From the cell containing the given text, extract its center point as [x, y] coordinate. 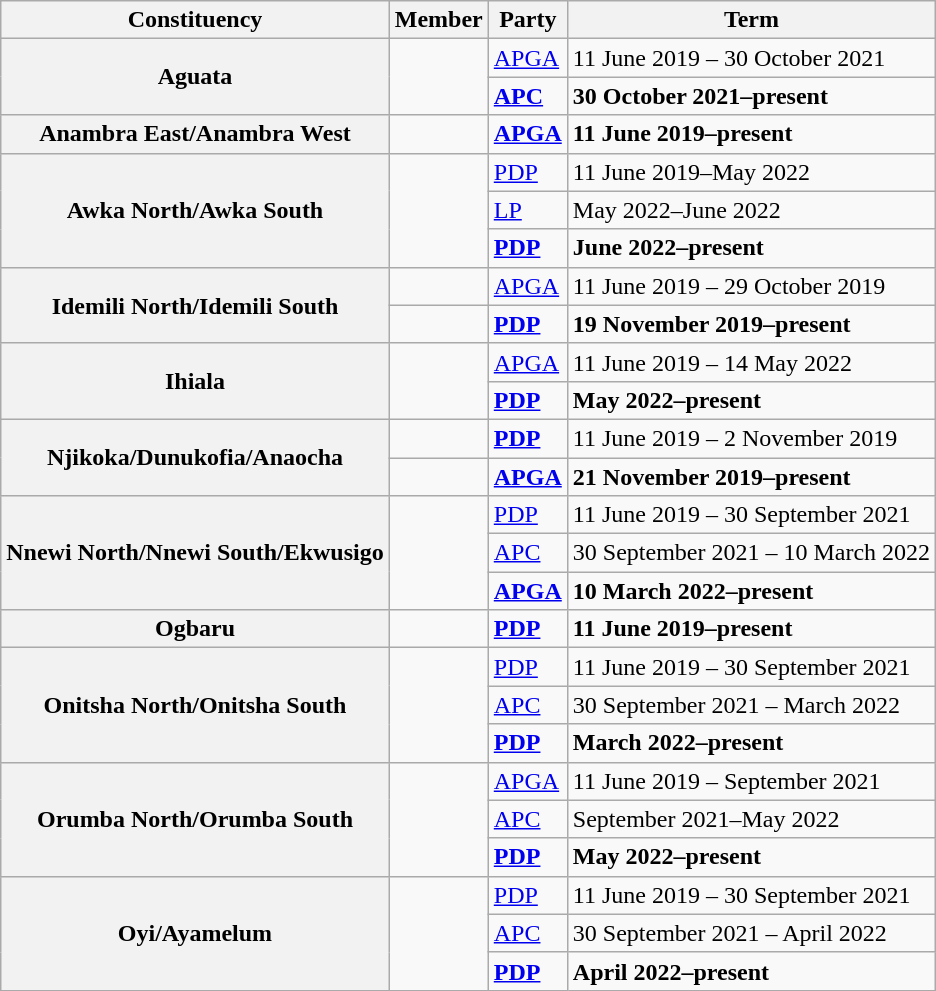
Constituency [195, 20]
11 June 2019 – 30 October 2021 [751, 58]
11 June 2019 – 29 October 2019 [751, 286]
11 June 2019 – September 2021 [751, 781]
30 September 2021 – March 2022 [751, 705]
April 2022–present [751, 971]
30 October 2021–present [751, 96]
Term [751, 20]
11 June 2019–May 2022 [751, 172]
19 November 2019–present [751, 324]
Ihiala [195, 381]
Party [528, 20]
Oyi/Ayamelum [195, 933]
30 September 2021 – 10 March 2022 [751, 553]
Onitsha North/Onitsha South [195, 705]
March 2022–present [751, 743]
Member [438, 20]
Nnewi North/Nnewi South/Ekwusigo [195, 553]
Idemili North/Idemili South [195, 305]
Aguata [195, 77]
September 2021–May 2022 [751, 819]
May 2022–June 2022 [751, 210]
30 September 2021 – April 2022 [751, 933]
Njikoka/Dunukofia/Anaocha [195, 457]
Orumba North/Orumba South [195, 819]
LP [528, 210]
11 June 2019 – 14 May 2022 [751, 362]
10 March 2022–present [751, 591]
21 November 2019–present [751, 477]
June 2022–present [751, 248]
Awka North/Awka South [195, 210]
Anambra East/Anambra West [195, 134]
11 June 2019 – 2 November 2019 [751, 438]
Ogbaru [195, 629]
